For the text-containing cell, return its midpoint in (x, y) coordinate format. 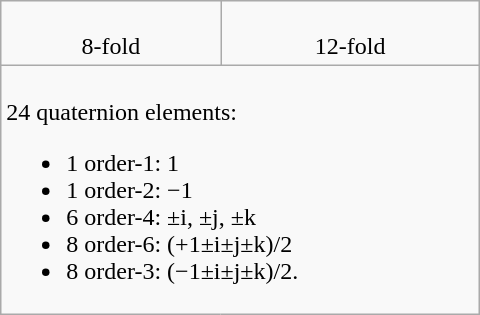
8-fold (111, 34)
12-fold (350, 34)
24 quaternion elements:1 order-1: 11 order-2: −16 order-4: ±i, ±j, ±k8 order-6: (+1±i±j±k)/28 order-3: (−1±i±j±k)/2. (240, 190)
